Detect which cell encompasses the target text, then output its [X, Y] center coordinate. 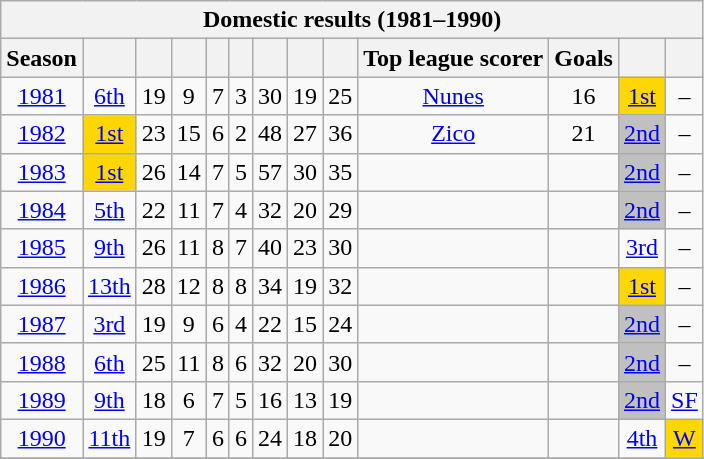
12 [188, 286]
4th [642, 438]
2 [240, 134]
Nunes [454, 96]
57 [270, 172]
13th [109, 286]
29 [340, 210]
21 [584, 134]
1988 [42, 362]
1990 [42, 438]
3 [240, 96]
1981 [42, 96]
1984 [42, 210]
Domestic results (1981–1990) [352, 20]
40 [270, 248]
35 [340, 172]
36 [340, 134]
11th [109, 438]
13 [306, 400]
1989 [42, 400]
Goals [584, 58]
5th [109, 210]
Zico [454, 134]
SF [685, 400]
1982 [42, 134]
Top league scorer [454, 58]
14 [188, 172]
48 [270, 134]
27 [306, 134]
1986 [42, 286]
1985 [42, 248]
Season [42, 58]
W [685, 438]
34 [270, 286]
1987 [42, 324]
1983 [42, 172]
28 [154, 286]
